Search for the cell housing the specified text and yield its [x, y] center coordinate. 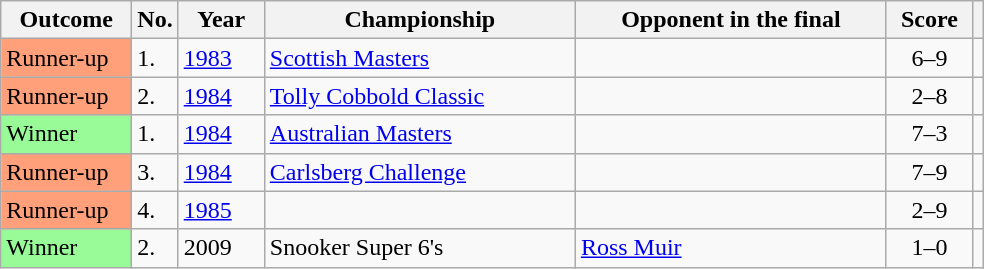
Australian Masters [420, 134]
Ross Muir [730, 248]
Score [929, 20]
2009 [221, 248]
Outcome [66, 20]
Opponent in the final [730, 20]
1–0 [929, 248]
Scottish Masters [420, 58]
7–9 [929, 172]
Carlsberg Challenge [420, 172]
6–9 [929, 58]
No. [155, 20]
3. [155, 172]
1983 [221, 58]
Snooker Super 6's [420, 248]
Tolly Cobbold Classic [420, 96]
1985 [221, 210]
Year [221, 20]
2–9 [929, 210]
Championship [420, 20]
2–8 [929, 96]
4. [155, 210]
7–3 [929, 134]
